Return the [x, y] coordinate for the center point of the cell that contains the specified text.  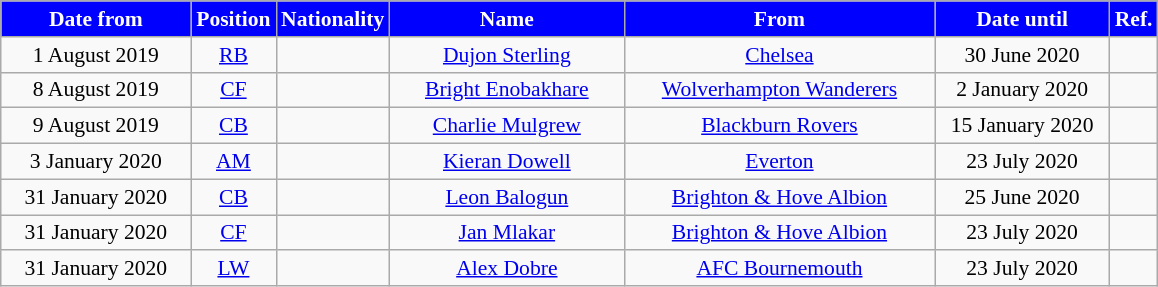
Charlie Mulgrew [506, 126]
Jan Mlakar [506, 233]
Alex Dobre [506, 269]
Name [506, 19]
Ref. [1134, 19]
AM [234, 162]
9 August 2019 [96, 126]
From [779, 19]
1 August 2019 [96, 55]
Dujon Sterling [506, 55]
2 January 2020 [1022, 90]
Everton [779, 162]
AFC Bournemouth [779, 269]
Chelsea [779, 55]
RB [234, 55]
Wolverhampton Wanderers [779, 90]
Date from [96, 19]
Nationality [332, 19]
15 January 2020 [1022, 126]
Blackburn Rovers [779, 126]
30 June 2020 [1022, 55]
Leon Balogun [506, 197]
Bright Enobakhare [506, 90]
LW [234, 269]
25 June 2020 [1022, 197]
Kieran Dowell [506, 162]
3 January 2020 [96, 162]
8 August 2019 [96, 90]
Date until [1022, 19]
Position [234, 19]
